Return (x, y) of the center of cell containing provided text 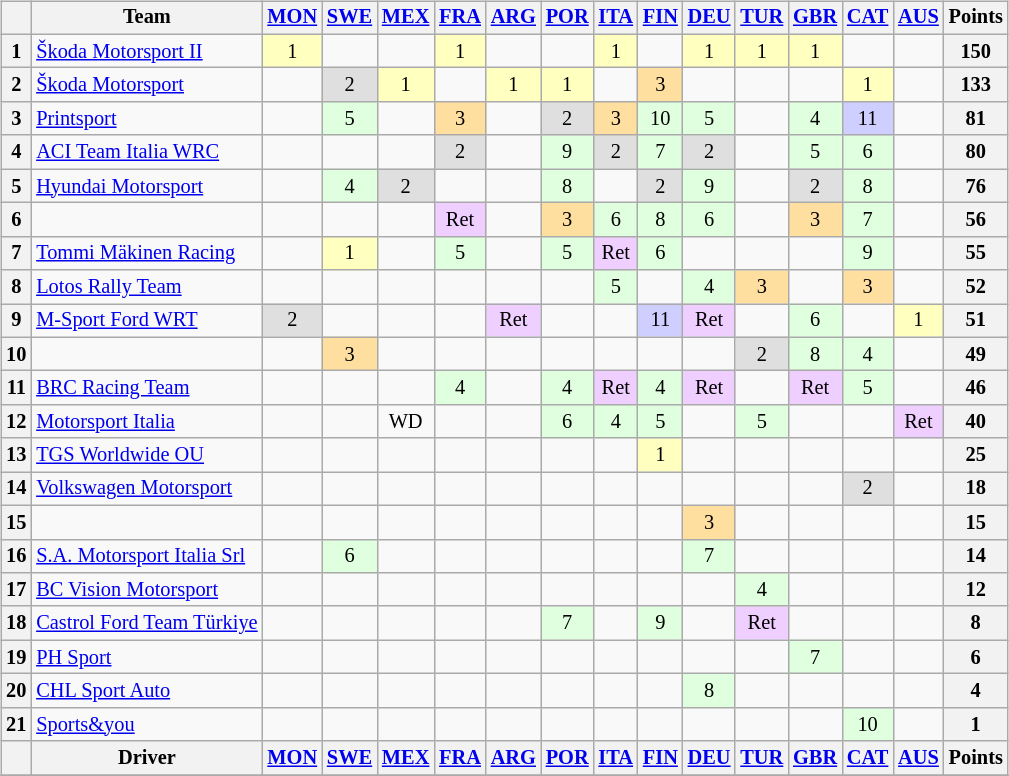
M-Sport Ford WRT (146, 321)
BRC Racing Team (146, 388)
19 (16, 657)
16 (16, 556)
25 (976, 455)
52 (976, 287)
Škoda Motorsport (146, 85)
21 (16, 724)
46 (976, 388)
56 (976, 220)
76 (976, 186)
BC Vision Motorsport (146, 590)
133 (976, 85)
Hyundai Motorsport (146, 186)
WD (406, 422)
Volkswagen Motorsport (146, 489)
Team (146, 18)
81 (976, 119)
TGS Worldwide OU (146, 455)
40 (976, 422)
Motorsport Italia (146, 422)
13 (16, 455)
PH Sport (146, 657)
Printsport (146, 119)
17 (16, 590)
ACI Team Italia WRC (146, 152)
49 (976, 354)
Tommi Mäkinen Racing (146, 253)
51 (976, 321)
Škoda Motorsport II (146, 51)
Driver (146, 758)
Lotos Rally Team (146, 287)
150 (976, 51)
20 (16, 691)
S.A. Motorsport Italia Srl (146, 556)
CHL Sport Auto (146, 691)
Castrol Ford Team Türkiye (146, 623)
Sports&you (146, 724)
55 (976, 253)
80 (976, 152)
